Extract the [X, Y] coordinate from the center of the cell holding the provided text.  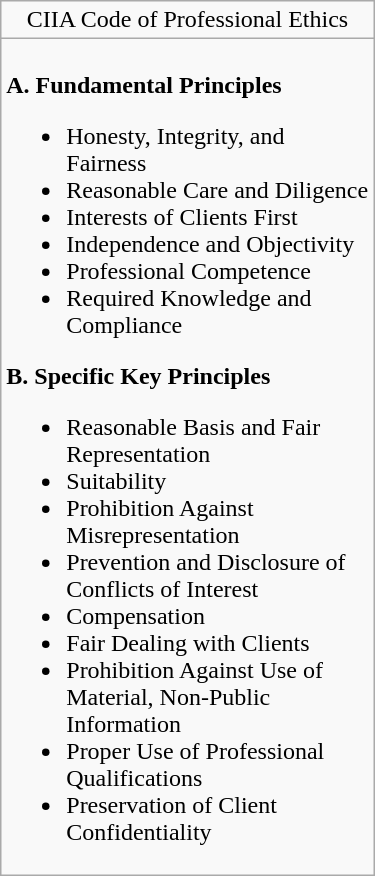
CIIA Code of Professional Ethics [188, 20]
